Extract the [X, Y] coordinate from the center of the cell holding the provided text.  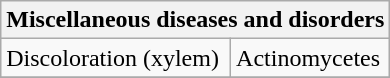
Discoloration (xylem) [116, 58]
Actinomycetes [310, 58]
Miscellaneous diseases and disorders [196, 20]
